Search for the cell housing the specified text and yield its [X, Y] center coordinate. 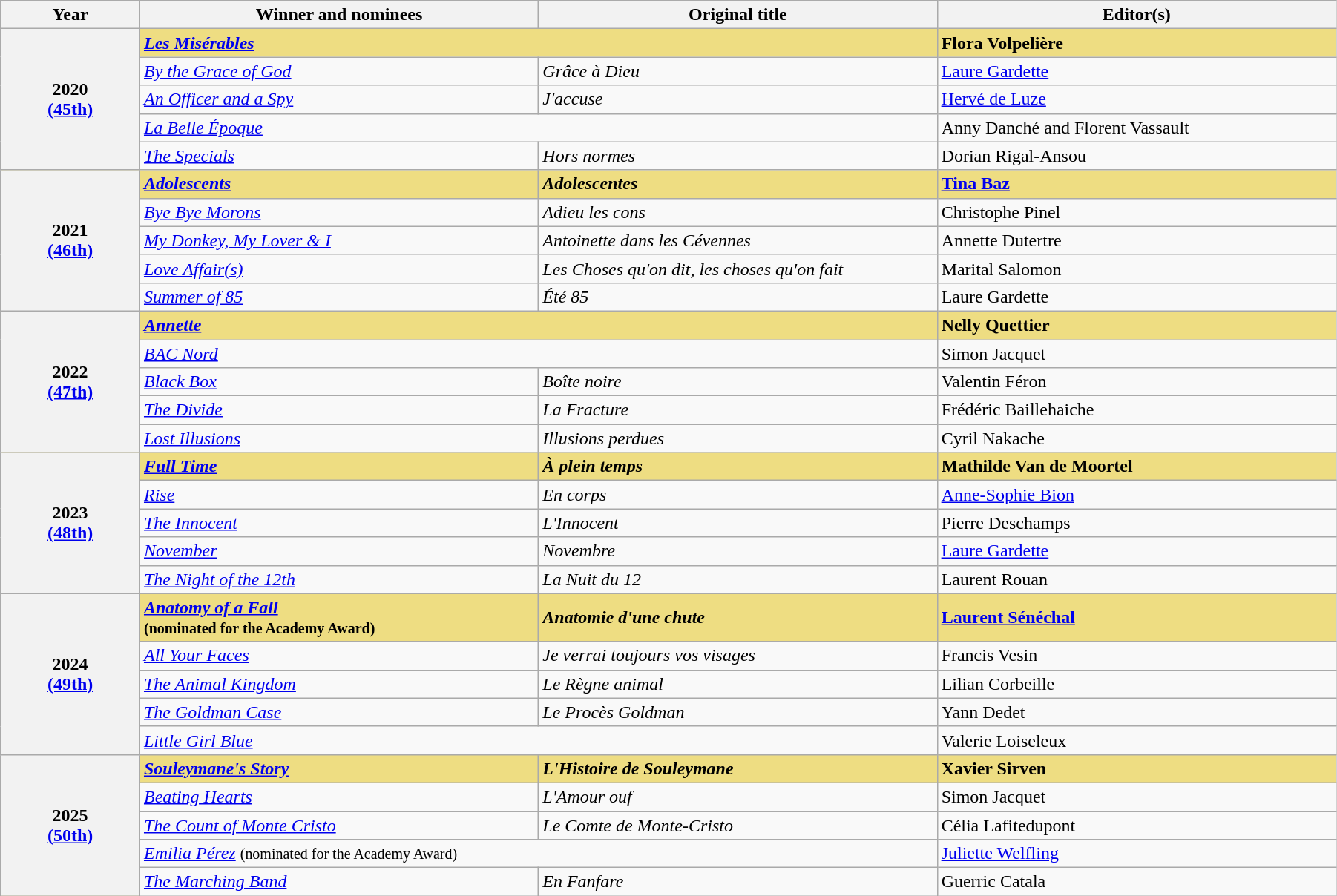
The Night of the 12th [338, 579]
Frédéric Baillehaiche [1137, 410]
Le Comte de Monte-Cristo [738, 826]
L'Innocent [738, 523]
Nelly Quettier [1137, 325]
Beating Hearts [338, 797]
Lilian Corbeille [1137, 684]
Valentin Féron [1137, 382]
The Goldman Case [338, 712]
Summer of 85 [338, 297]
Year [70, 15]
À plein temps [738, 467]
Juliette Welfling [1137, 854]
Cyril Nakache [1137, 438]
Le Procès Goldman [738, 712]
Tina Baz [1137, 184]
Le Règne animal [738, 684]
BAC Nord [539, 354]
L'Amour ouf [738, 797]
2021(46th) [70, 240]
Winner and nominees [338, 15]
Adolescentes [738, 184]
2022(47th) [70, 381]
Original title [738, 15]
November [338, 551]
Yann Dedet [1137, 712]
Adieu les cons [738, 212]
Anatomie d'une chute [738, 617]
Pierre Deschamps [1137, 523]
La Belle Époque [539, 128]
Laurent Rouan [1137, 579]
Boîte noire [738, 382]
Grâce à Dieu [738, 71]
2025(50th) [70, 825]
Francis Vesin [1137, 656]
Anne-Sophie Bion [1137, 495]
The Divide [338, 410]
L'Histoire de Souleymane [738, 768]
Black Box [338, 382]
By the Grace of God [338, 71]
Dorian Rigal-Ansou [1137, 156]
Hors normes [738, 156]
The Specials [338, 156]
En corps [738, 495]
The Animal Kingdom [338, 684]
The Count of Monte Cristo [338, 826]
Rise [338, 495]
J'accuse [738, 99]
Bye Bye Morons [338, 212]
Full Time [338, 467]
Annette [539, 325]
Little Girl Blue [539, 740]
Love Affair(s) [338, 269]
Mathilde Van de Moortel [1137, 467]
Adolescents [338, 184]
Hervé de Luze [1137, 99]
Célia Lafitedupont [1137, 826]
Illusions perdues [738, 438]
Souleymane's Story [338, 768]
Emilia Pérez (nominated for the Academy Award) [539, 854]
My Donkey, My Lover & I [338, 240]
Les Choses qu'on dit, les choses qu'on fait [738, 269]
2023(48th) [70, 523]
The Innocent [338, 523]
Je verrai toujours vos visages [738, 656]
The Marching Band [338, 882]
Lost Illusions [338, 438]
Annette Dutertre [1137, 240]
An Officer and a Spy [338, 99]
La Nuit du 12 [738, 579]
All Your Faces [338, 656]
2020(45th) [70, 99]
Anny Danché and Florent Vassault [1137, 128]
Guerric Catala [1137, 882]
Valerie Loiseleux [1137, 740]
2024(49th) [70, 673]
Novembre [738, 551]
Xavier Sirven [1137, 768]
La Fracture [738, 410]
Laurent Sénéchal [1137, 617]
Marital Salomon [1137, 269]
Anatomy of a Fall(nominated for the Academy Award) [338, 617]
En Fanfare [738, 882]
Christophe Pinel [1137, 212]
Antoinette dans les Cévennes [738, 240]
Été 85 [738, 297]
Editor(s) [1137, 15]
Flora Volpelière [1137, 43]
Les Misérables [539, 43]
